Output the (x, y) coordinate of the center of the cell containing the given text.  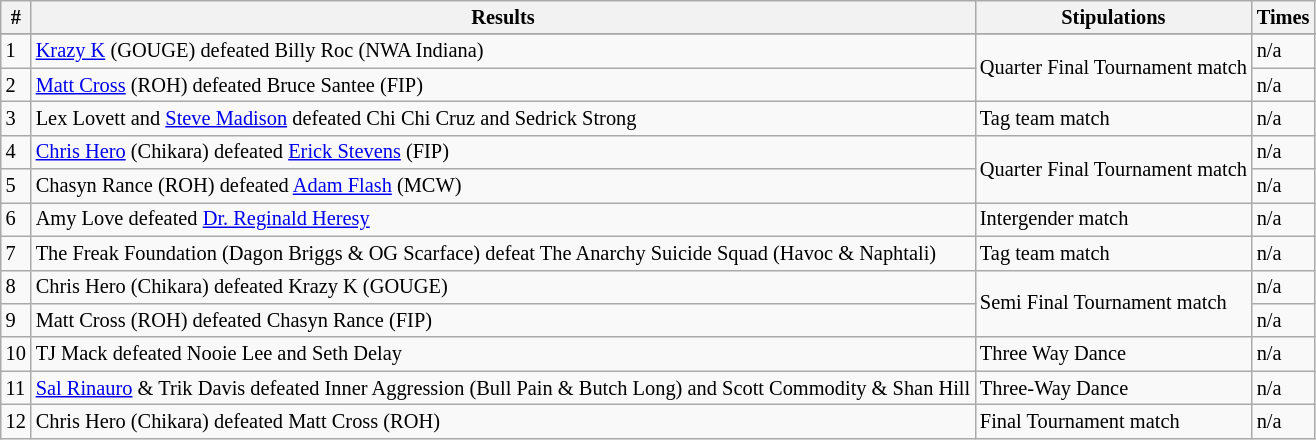
Chris Hero (Chikara) defeated Matt Cross (ROH) (503, 421)
Chasyn Rance (ROH) defeated Adam Flash (MCW) (503, 186)
Amy Love defeated Dr. Reginald Heresy (503, 219)
11 (16, 388)
The Freak Foundation (Dagon Briggs & OG Scarface) defeat The Anarchy Suicide Squad (Havoc & Naphtali) (503, 253)
Final Tournament match (1114, 421)
Times (1284, 17)
3 (16, 118)
9 (16, 320)
Chris Hero (Chikara) defeated Erick Stevens (FIP) (503, 152)
7 (16, 253)
4 (16, 152)
TJ Mack defeated Nooie Lee and Seth Delay (503, 354)
8 (16, 287)
Chris Hero (Chikara) defeated Krazy K (GOUGE) (503, 287)
12 (16, 421)
2 (16, 85)
Semi Final Tournament match (1114, 304)
Intergender match (1114, 219)
6 (16, 219)
5 (16, 186)
1 (16, 51)
Sal Rinauro & Trik Davis defeated Inner Aggression (Bull Pain & Butch Long) and Scott Commodity & Shan Hill (503, 388)
Matt Cross (ROH) defeated Bruce Santee (FIP) (503, 85)
# (16, 17)
Results (503, 17)
10 (16, 354)
Lex Lovett and Steve Madison defeated Chi Chi Cruz and Sedrick Strong (503, 118)
Three Way Dance (1114, 354)
Three-Way Dance (1114, 388)
Krazy K (GOUGE) defeated Billy Roc (NWA Indiana) (503, 51)
Matt Cross (ROH) defeated Chasyn Rance (FIP) (503, 320)
Stipulations (1114, 17)
